For the text-containing cell, return its midpoint in (x, y) coordinate format. 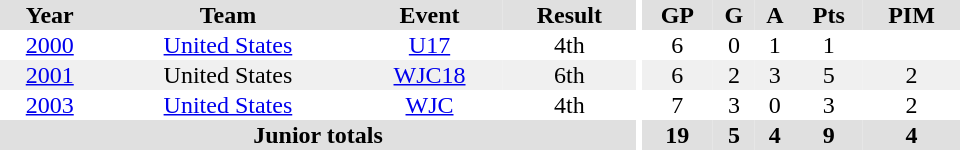
Result (570, 15)
7 (678, 105)
Junior totals (318, 135)
2001 (50, 75)
G (734, 15)
19 (678, 135)
Event (429, 15)
6th (570, 75)
U17 (429, 45)
WJC18 (429, 75)
PIM (912, 15)
9 (829, 135)
Pts (829, 15)
Team (228, 15)
WJC (429, 105)
2003 (50, 105)
Year (50, 15)
GP (678, 15)
A (775, 15)
2000 (50, 45)
